Find where the given text appears and provide that cell's center as (x, y) coordinate. 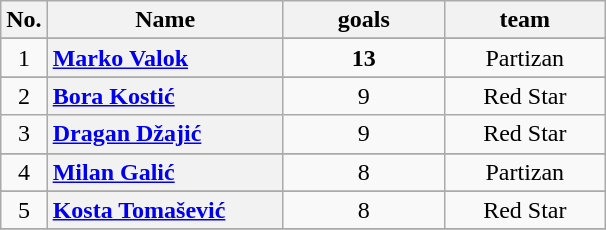
Name (165, 20)
4 (24, 172)
Milan Galić (165, 172)
5 (24, 210)
Kosta Tomašević (165, 210)
1 (24, 58)
Dragan Džajić (165, 134)
Bora Kostić (165, 96)
13 (364, 58)
goals (364, 20)
3 (24, 134)
No. (24, 20)
2 (24, 96)
Marko Valok (165, 58)
team (524, 20)
